Extract the (x, y) coordinate from the center of the cell holding the provided text.  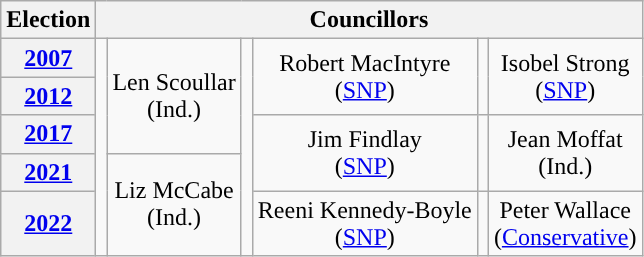
Reeni Kennedy-Boyle(SNP) (364, 224)
Councillors (369, 20)
Peter Wallace(Conservative) (565, 224)
Jim Findlay(SNP) (364, 153)
2007 (48, 58)
2021 (48, 172)
Liz McCabe(Ind.) (174, 204)
2017 (48, 134)
2022 (48, 224)
Jean Moffat(Ind.) (565, 153)
Robert MacIntyre(SNP) (364, 77)
Isobel Strong(SNP) (565, 77)
Election (48, 20)
2012 (48, 96)
Len Scoullar(Ind.) (174, 96)
